From the cell containing the given text, extract its center point as (X, Y) coordinate. 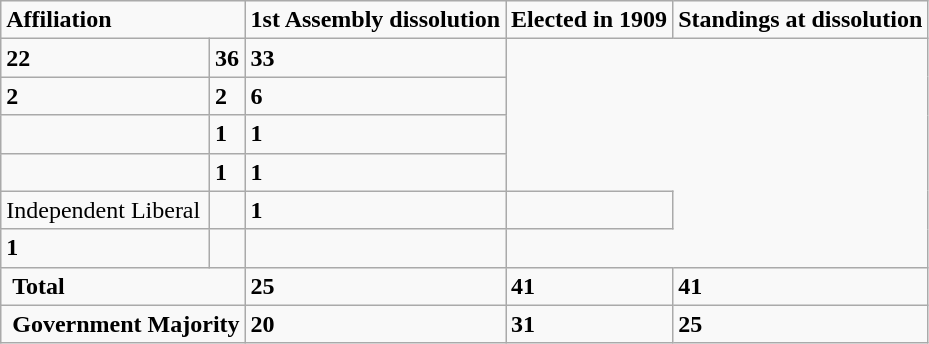
Standings at dissolution (800, 20)
31 (590, 324)
33 (375, 58)
1st Assembly dissolution (375, 20)
Government Majority (123, 324)
Total (123, 286)
Elected in 1909 (590, 20)
20 (375, 324)
6 (375, 96)
Affiliation (123, 20)
22 (106, 58)
Independent Liberal (106, 210)
36 (227, 58)
